Locate the cell with the specified text and output its [X, Y] center coordinate. 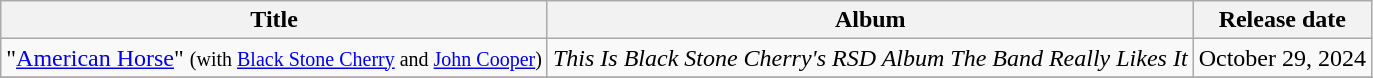
Release date [1282, 20]
October 29, 2024 [1282, 58]
Album [870, 20]
Title [274, 20]
"American Horse" (with Black Stone Cherry and John Cooper) [274, 58]
This Is Black Stone Cherry's RSD Album The Band Really Likes It [870, 58]
